Find where the given text appears and provide that cell's center as (X, Y) coordinate. 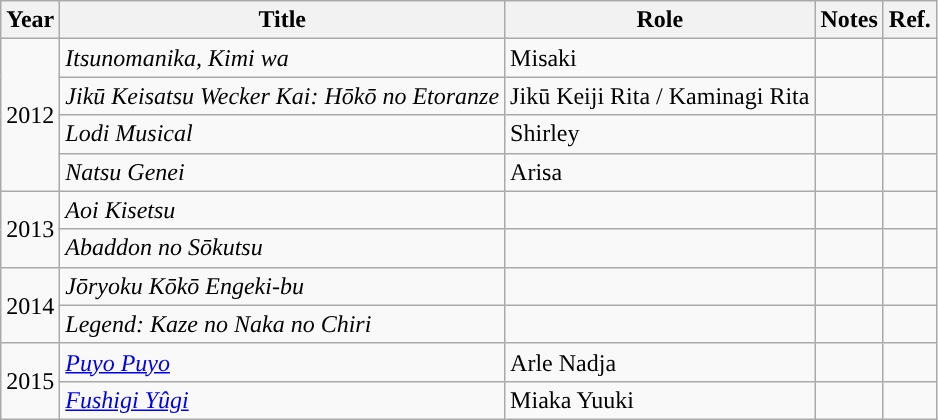
Legend: Kaze no Naka no Chiri (282, 324)
2014 (30, 305)
2015 (30, 381)
Misaki (660, 58)
Arisa (660, 172)
Miaka Yuuki (660, 400)
Jikū Keisatsu Wecker Kai: Hōkō no Etoranze (282, 96)
Jōryoku Kōkō Engeki-bu (282, 286)
Shirley (660, 134)
2013 (30, 229)
Arle Nadja (660, 362)
Aoi Kisetsu (282, 210)
Ref. (910, 20)
Notes (849, 20)
Title (282, 20)
Jikū Keiji Rita / Kaminagi Rita (660, 96)
Puyo Puyo (282, 362)
Lodi Musical (282, 134)
Role (660, 20)
Year (30, 20)
Itsunomanika, Kimi wa (282, 58)
Fushigi Yûgi (282, 400)
Abaddon no Sōkutsu (282, 248)
2012 (30, 115)
Natsu Genei (282, 172)
